Determine the [X, Y] coordinate at the center of the cell enclosing the given text.  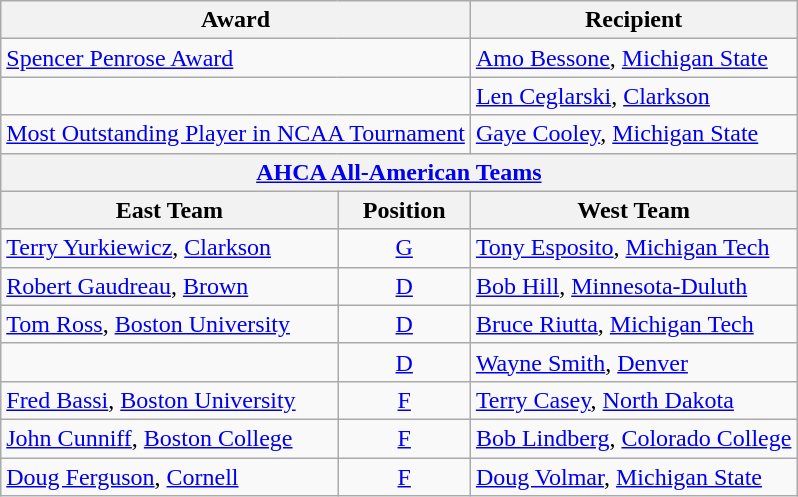
East Team [170, 210]
Len Ceglarski, Clarkson [634, 96]
Terry Yurkiewicz, Clarkson [170, 248]
Tony Esposito, Michigan Tech [634, 248]
Bruce Riutta, Michigan Tech [634, 324]
Robert Gaudreau, Brown [170, 286]
Gaye Cooley, Michigan State [634, 134]
Tom Ross, Boston University [170, 324]
Wayne Smith, Denver [634, 362]
Doug Volmar, Michigan State [634, 477]
Amo Bessone, Michigan State [634, 58]
West Team [634, 210]
Spencer Penrose Award [236, 58]
Position [404, 210]
John Cunniff, Boston College [170, 438]
Recipient [634, 20]
Fred Bassi, Boston University [170, 400]
Most Outstanding Player in NCAA Tournament [236, 134]
Award [236, 20]
Bob Lindberg, Colorado College [634, 438]
Bob Hill, Minnesota-Duluth [634, 286]
G [404, 248]
AHCA All-American Teams [399, 172]
Doug Ferguson, Cornell [170, 477]
Terry Casey, North Dakota [634, 400]
